Return the (x, y) coordinate for the center point of the cell that contains the specified text.  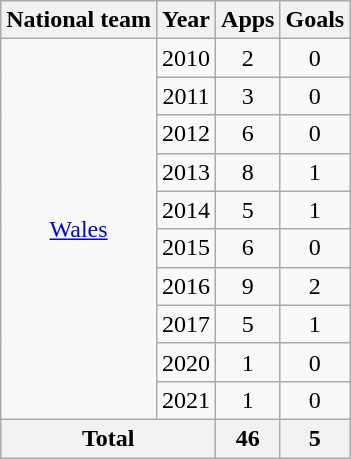
Wales (79, 230)
2011 (186, 96)
National team (79, 20)
2021 (186, 400)
46 (248, 438)
8 (248, 172)
2015 (186, 248)
2017 (186, 324)
9 (248, 286)
Goals (315, 20)
Total (108, 438)
Apps (248, 20)
3 (248, 96)
2010 (186, 58)
2014 (186, 210)
Year (186, 20)
2016 (186, 286)
2020 (186, 362)
2013 (186, 172)
2012 (186, 134)
